Pinpoint the cell where the given text exists, returning its [X, Y] midpoint coordinate. 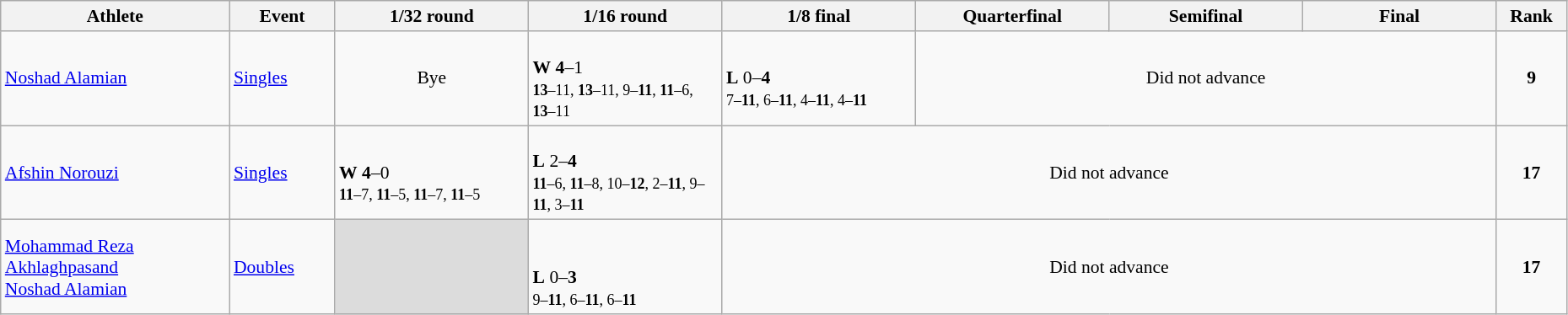
Bye [432, 78]
1/8 final [818, 16]
Mohammad Reza AkhlaghpasandNoshad Alamian [115, 267]
Afshin Norouzi [115, 173]
W 4–011–7, 11–5, 11–7, 11–5 [432, 173]
Athlete [115, 16]
Semifinal [1206, 16]
1/32 round [432, 16]
Noshad Alamian [115, 78]
L 2–411–6, 11–8, 10–12, 2–11, 9–11, 3–11 [626, 173]
Event [282, 16]
W 4–113–11, 13–11, 9–11, 11–6, 13–11 [626, 78]
Final [1398, 16]
1/16 round [626, 16]
L 0–47–11, 6–11, 4–11, 4–11 [818, 78]
L 0–39–11, 6–11, 6–11 [626, 267]
Doubles [282, 267]
Quarterfinal [1012, 16]
9 [1532, 78]
Rank [1532, 16]
